From the cell containing the given text, extract its center point as (x, y) coordinate. 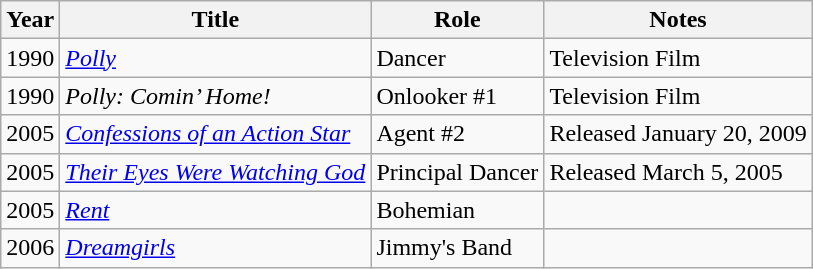
Jimmy's Band (458, 248)
Role (458, 20)
Dreamgirls (216, 248)
Notes (678, 20)
Rent (216, 210)
Confessions of an Action Star (216, 134)
Polly (216, 58)
Dancer (458, 58)
Onlooker #1 (458, 96)
Released March 5, 2005 (678, 172)
Polly: Comin’ Home! (216, 96)
Released January 20, 2009 (678, 134)
Year (30, 20)
Title (216, 20)
Principal Dancer (458, 172)
Agent #2 (458, 134)
Their Eyes Were Watching God (216, 172)
Bohemian (458, 210)
2006 (30, 248)
